Scan for the cell matching the given text and deliver its (X, Y) coordinate at center. 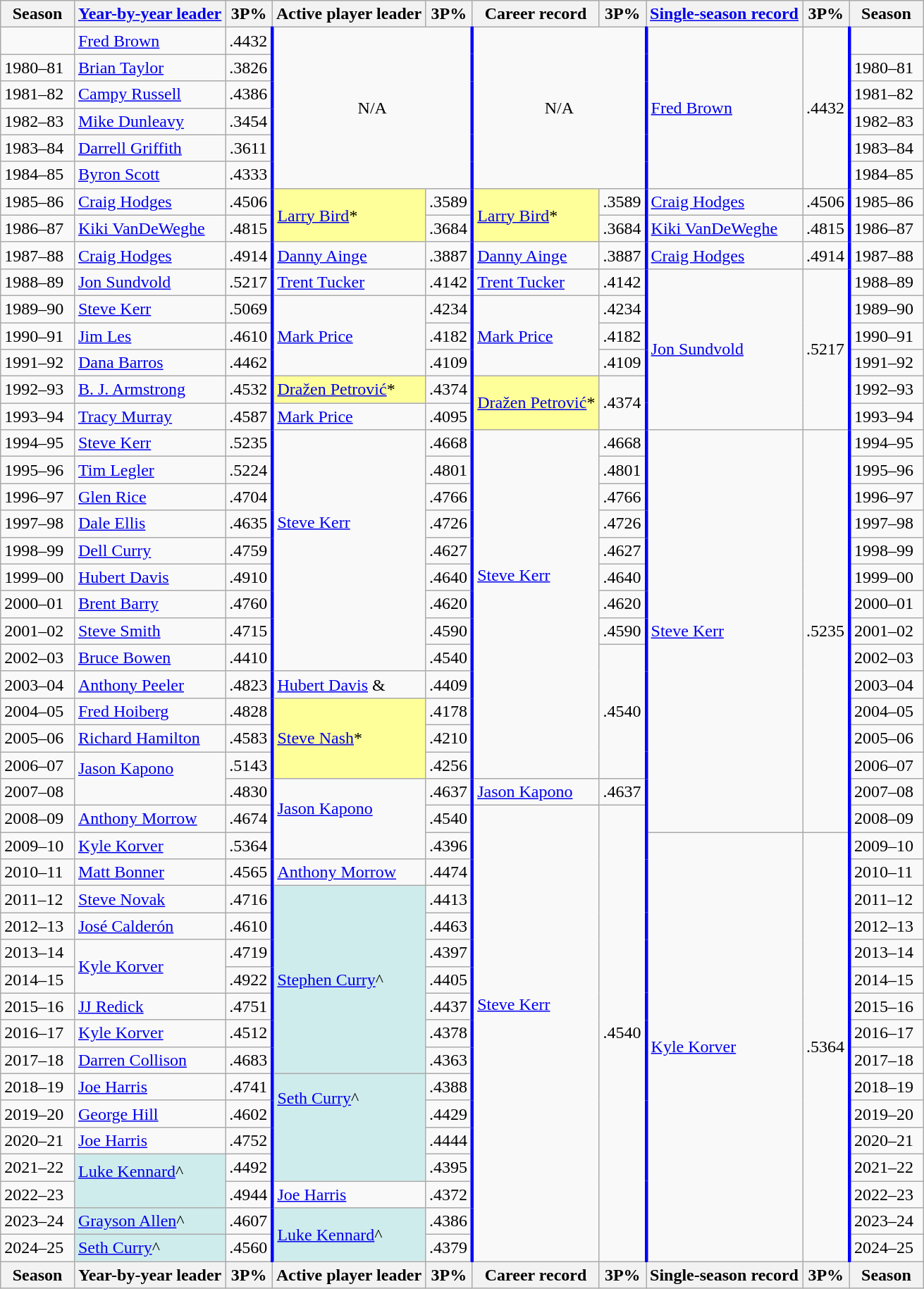
.4462 (250, 363)
.4607 (250, 1221)
.5143 (250, 765)
Dana Barros (149, 363)
.4395 (450, 1167)
.4715 (250, 631)
.4830 (250, 792)
.3611 (250, 148)
.4683 (250, 1060)
Glen Rice (149, 497)
.4095 (450, 417)
.4409 (450, 684)
.4410 (250, 658)
Dell Curry (149, 550)
.4823 (250, 684)
Tim Legler (149, 470)
Brian Taylor (149, 68)
.4565 (250, 872)
.4256 (450, 765)
Darrell Griffith (149, 148)
.4716 (250, 899)
Jim Les (149, 336)
Fred Hoiberg (149, 711)
.4759 (250, 550)
Dale Ellis (149, 524)
.4463 (450, 926)
.4751 (250, 1006)
Steve Nash* (348, 738)
Byron Scott (149, 175)
.4704 (250, 497)
.4363 (450, 1060)
.4587 (250, 417)
Stephen Curry^ (348, 980)
.4178 (450, 711)
Richard Hamilton (149, 738)
Mike Dunleavy (149, 121)
.4583 (250, 738)
.4437 (450, 1006)
José Calderón (149, 926)
.4413 (450, 899)
Anthony Peeler (149, 684)
Campy Russell (149, 94)
.4910 (250, 577)
.4492 (250, 1167)
.4944 (250, 1195)
B. J. Armstrong (149, 390)
.4379 (450, 1248)
Hubert Davis (149, 577)
Steve Smith (149, 631)
Grayson Allen^ (149, 1221)
.3454 (250, 121)
George Hill (149, 1114)
.4532 (250, 390)
.5069 (250, 309)
.5224 (250, 470)
.4372 (450, 1195)
.4388 (450, 1087)
.4405 (450, 980)
.4378 (450, 1033)
Bruce Bowen (149, 658)
Tracy Murray (149, 417)
Hubert Davis & (348, 684)
.4429 (450, 1114)
.4397 (450, 953)
.4333 (250, 175)
.4444 (450, 1140)
Brent Barry (149, 604)
.4922 (250, 980)
.4602 (250, 1114)
.4828 (250, 711)
.4719 (250, 953)
Darren Collison (149, 1060)
.4760 (250, 604)
.4560 (250, 1248)
Matt Bonner (149, 872)
JJ Redick (149, 1006)
.4635 (250, 524)
.4752 (250, 1140)
.4210 (450, 738)
Steve Novak (149, 899)
.4474 (450, 872)
.4512 (250, 1033)
.4741 (250, 1087)
.4396 (450, 846)
.3826 (250, 68)
.4674 (250, 819)
